Identify which cell holds the provided text, then report its [X, Y] central coordinate. 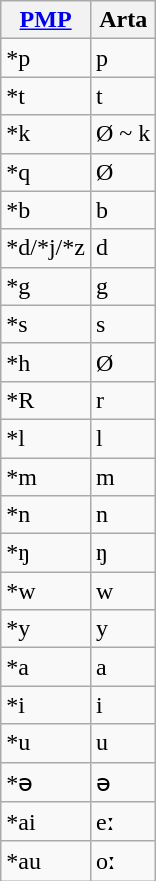
ə [122, 782]
i [122, 705]
Arta [122, 20]
*s [46, 324]
*k [46, 134]
*y [46, 629]
*d/*j/*z [46, 248]
Ø ~ k [122, 134]
*t [46, 96]
*ə [46, 782]
a [122, 667]
*p [46, 58]
eː [122, 822]
ŋ [122, 553]
*ŋ [46, 553]
*g [46, 286]
oː [122, 861]
w [122, 591]
*m [46, 477]
u [122, 743]
t [122, 96]
*i [46, 705]
p [122, 58]
l [122, 438]
*n [46, 515]
*au [46, 861]
*q [46, 172]
*u [46, 743]
g [122, 286]
*b [46, 210]
PMP [46, 20]
n [122, 515]
*h [46, 362]
s [122, 324]
*a [46, 667]
y [122, 629]
*w [46, 591]
b [122, 210]
d [122, 248]
r [122, 400]
m [122, 477]
*l [46, 438]
*R [46, 400]
*ai [46, 822]
